Extract the (X, Y) coordinate from the center of the cell holding the provided text.  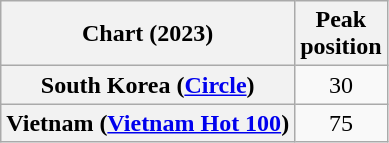
Peakposition (341, 34)
75 (341, 123)
Chart (2023) (148, 34)
South Korea (Circle) (148, 85)
30 (341, 85)
Vietnam (Vietnam Hot 100) (148, 123)
